Find where the given text appears and provide that cell's center as (X, Y) coordinate. 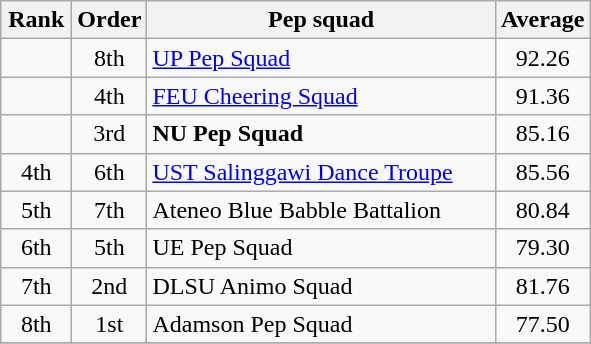
77.50 (542, 324)
2nd (110, 286)
Pep squad (322, 20)
91.36 (542, 96)
1st (110, 324)
85.56 (542, 172)
NU Pep Squad (322, 134)
81.76 (542, 286)
85.16 (542, 134)
UE Pep Squad (322, 248)
UST Salinggawi Dance Troupe (322, 172)
3rd (110, 134)
Ateneo Blue Babble Battalion (322, 210)
DLSU Animo Squad (322, 286)
Order (110, 20)
Rank (36, 20)
92.26 (542, 58)
80.84 (542, 210)
79.30 (542, 248)
Adamson Pep Squad (322, 324)
FEU Cheering Squad (322, 96)
Average (542, 20)
UP Pep Squad (322, 58)
